Search for the cell housing the specified text and yield its [x, y] center coordinate. 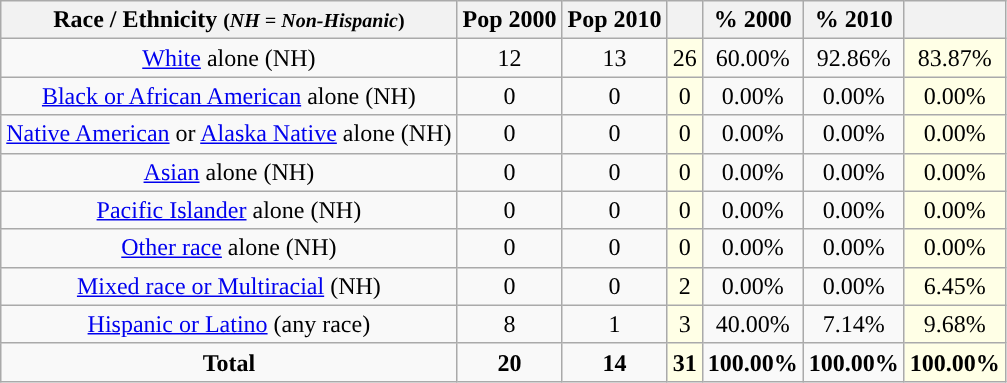
Asian alone (NH) [229, 172]
60.00% [752, 58]
2 [684, 286]
Mixed race or Multiracial (NH) [229, 286]
20 [510, 362]
26 [684, 58]
% 2010 [854, 20]
Other race alone (NH) [229, 248]
Hispanic or Latino (any race) [229, 324]
3 [684, 324]
14 [614, 362]
12 [510, 58]
% 2000 [752, 20]
7.14% [854, 324]
31 [684, 362]
1 [614, 324]
8 [510, 324]
Black or African American alone (NH) [229, 96]
Pacific Islander alone (NH) [229, 210]
83.87% [954, 58]
Race / Ethnicity (NH = Non-Hispanic) [229, 20]
Pop 2010 [614, 20]
Total [229, 362]
13 [614, 58]
White alone (NH) [229, 58]
40.00% [752, 324]
6.45% [954, 286]
9.68% [954, 324]
92.86% [854, 58]
Native American or Alaska Native alone (NH) [229, 134]
Pop 2000 [510, 20]
